Detect which cell encompasses the target text, then output its [X, Y] center coordinate. 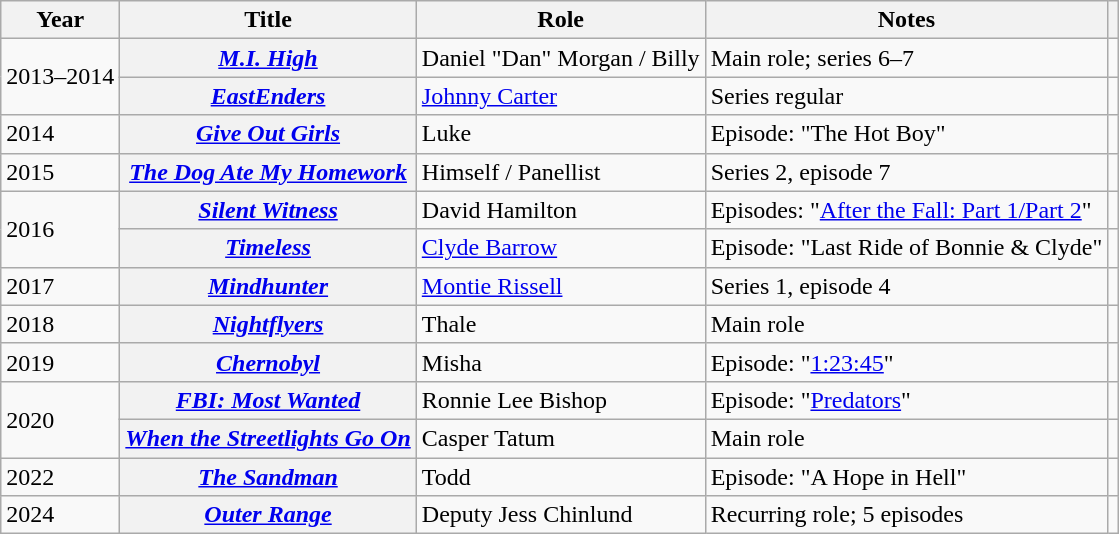
M.I. High [268, 58]
Episode: "Last Ride of Bonnie & Clyde" [906, 248]
2017 [60, 286]
2013–2014 [60, 77]
2016 [60, 229]
2018 [60, 324]
Thale [560, 324]
Episodes: "After the Fall: Part 1/Part 2" [906, 210]
The Sandman [268, 477]
2019 [60, 362]
Notes [906, 20]
2015 [60, 172]
Episode: "A Hope in Hell" [906, 477]
Clyde Barrow [560, 248]
Silent Witness [268, 210]
Main role; series 6–7 [906, 58]
When the Streetlights Go On [268, 438]
EastEnders [268, 96]
Series regular [906, 96]
2014 [60, 134]
Deputy Jess Chinlund [560, 515]
Mindhunter [268, 286]
The Dog Ate My Homework [268, 172]
Episode: "Predators" [906, 400]
Himself / Panellist [560, 172]
Outer Range [268, 515]
Give Out Girls [268, 134]
Year [60, 20]
Title [268, 20]
Montie Rissell [560, 286]
Daniel "Dan" Morgan / Billy [560, 58]
Role [560, 20]
Todd [560, 477]
Timeless [268, 248]
David Hamilton [560, 210]
Episode: "The Hot Boy" [906, 134]
2020 [60, 419]
2024 [60, 515]
Series 1, episode 4 [906, 286]
Chernobyl [268, 362]
Nightflyers [268, 324]
Luke [560, 134]
Ronnie Lee Bishop [560, 400]
Misha [560, 362]
Recurring role; 5 episodes [906, 515]
Episode: "1:23:45" [906, 362]
Johnny Carter [560, 96]
FBI: Most Wanted [268, 400]
Series 2, episode 7 [906, 172]
2022 [60, 477]
Casper Tatum [560, 438]
